Extract the [x, y] coordinate from the center of the cell holding the provided text.  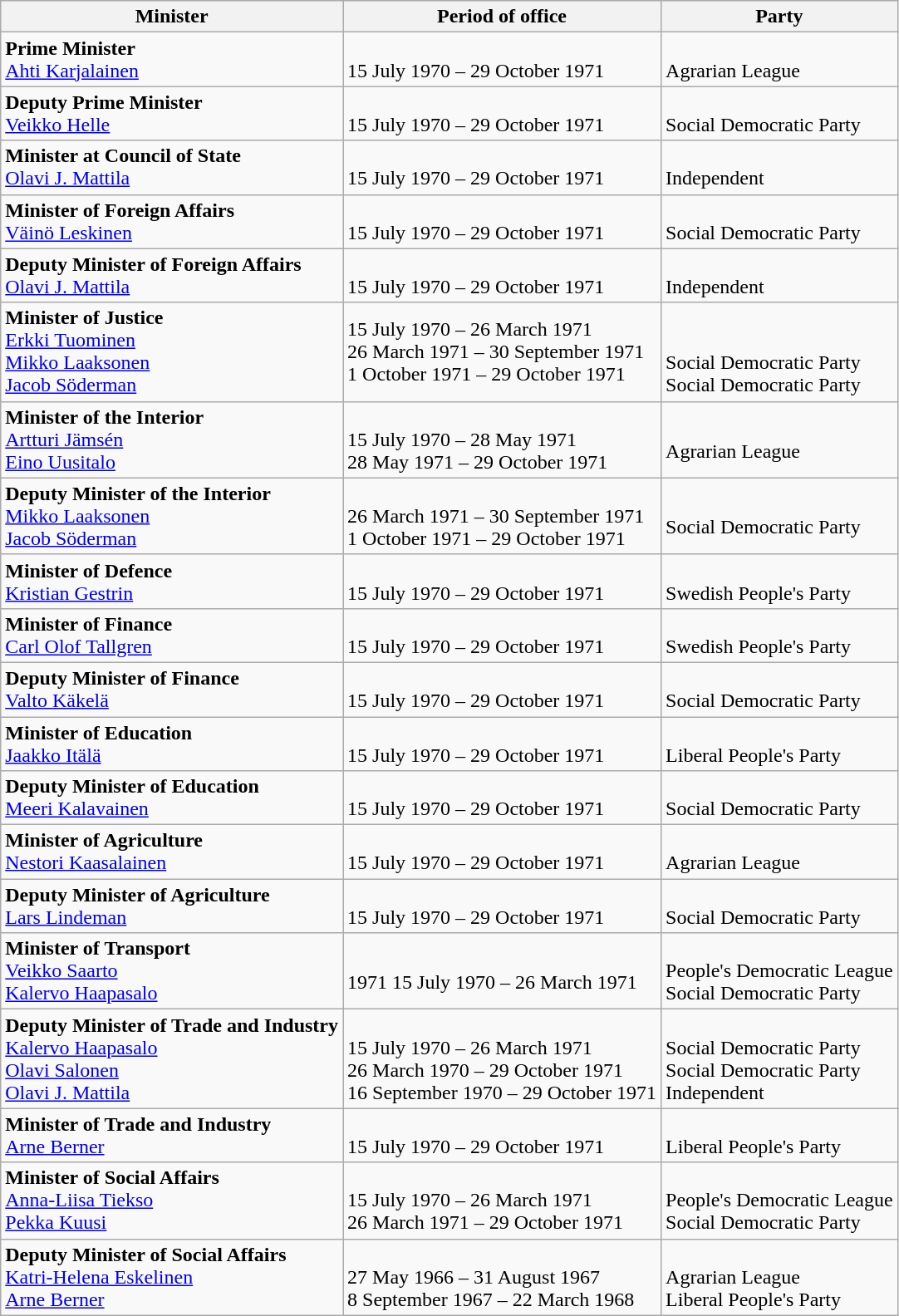
Deputy Minister of AgricultureLars Lindeman [172, 906]
27 May 1966 – 31 August 1967 8 September 1967 – 22 March 1968 [502, 1277]
Minister of JusticeErkki TuominenMikko Laaksonen Jacob Söderman [172, 352]
Deputy Minister of EducationMeeri Kalavainen [172, 798]
Minister of Social AffairsAnna-Liisa Tiekso Pekka Kuusi [172, 1201]
Minister [172, 17]
15 July 1970 – 26 March 197126 March 1971 – 29 October 1971 [502, 1201]
Minister of Foreign AffairsVäinö Leskinen [172, 221]
Minister of DefenceKristian Gestrin [172, 582]
Minister of EducationJaakko Itälä [172, 743]
Minister of the InteriorArtturi Jämsén Eino Uusitalo [172, 439]
15 July 1970 – 26 March 197126 March 1970 – 29 October 197116 September 1970 – 29 October 1971 [502, 1058]
Social Democratic Party Social Democratic Party [779, 352]
Social Democratic Party Social Democratic Party Independent [779, 1058]
Agrarian League Liberal People's Party [779, 1277]
26 March 1971 – 30 September 19711 October 1971 – 29 October 1971 [502, 516]
Prime MinisterAhti Karjalainen [172, 60]
Deputy Minister of FinanceValto Käkelä [172, 690]
Deputy Minister of Foreign AffairsOlavi J. Mattila [172, 276]
Minister of AgricultureNestori Kaasalainen [172, 852]
15 July 1970 – 26 March 1971 26 March 1971 – 30 September 1971 1 October 1971 – 29 October 1971 [502, 352]
Deputy Prime MinisterVeikko Helle [172, 113]
Minister at Council of StateOlavi J. Mattila [172, 168]
Deputy Minister of Trade and IndustryKalervo HaapasaloOlavi SalonenOlavi J. Mattila [172, 1058]
Minister of Trade and IndustryArne Berner [172, 1135]
Minister of FinanceCarl Olof Tallgren [172, 635]
Minister of TransportVeikko Saarto Kalervo Haapasalo [172, 971]
Deputy Minister of Social AffairsKatri-Helena Eskelinen Arne Berner [172, 1277]
15 July 1970 – 28 May 1971 28 May 1971 – 29 October 1971 [502, 439]
Period of office [502, 17]
Party [779, 17]
1971 15 July 1970 – 26 March 1971 [502, 971]
Deputy Minister of the InteriorMikko Laaksonen Jacob Söderman [172, 516]
